Search for the cell housing the specified text and yield its [x, y] center coordinate. 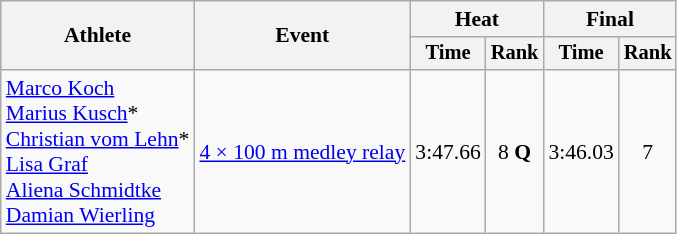
4 × 100 m medley relay [302, 152]
Final [610, 19]
3:46.03 [580, 152]
8 Q [515, 152]
Heat [476, 19]
Athlete [98, 36]
7 [648, 152]
Event [302, 36]
Marco KochMarius Kusch*Christian vom Lehn*Lisa GrafAliena SchmidtkeDamian Wierling [98, 152]
3:47.66 [448, 152]
